Determine the [x, y] coordinate at the center of the cell enclosing the given text.  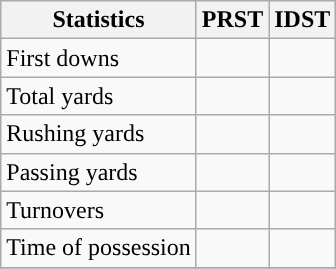
First downs [99, 58]
Time of possession [99, 248]
Turnovers [99, 210]
PRST [232, 20]
Rushing yards [99, 134]
Passing yards [99, 172]
Total yards [99, 96]
IDST [302, 20]
Statistics [99, 20]
